Return (x, y) of the center of cell containing provided text 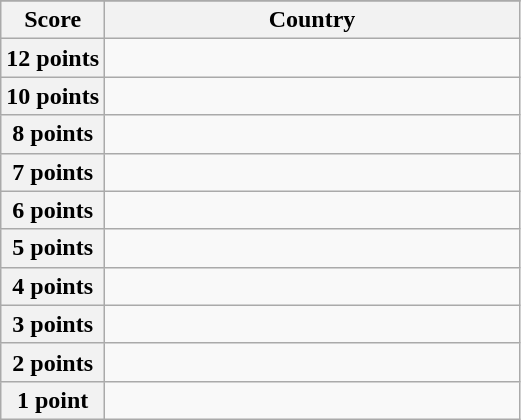
5 points (53, 248)
6 points (53, 210)
Country (312, 20)
4 points (53, 286)
2 points (53, 362)
10 points (53, 96)
1 point (53, 400)
7 points (53, 172)
8 points (53, 134)
12 points (53, 58)
Score (53, 20)
3 points (53, 324)
